For the text-containing cell, return its midpoint in [x, y] coordinate format. 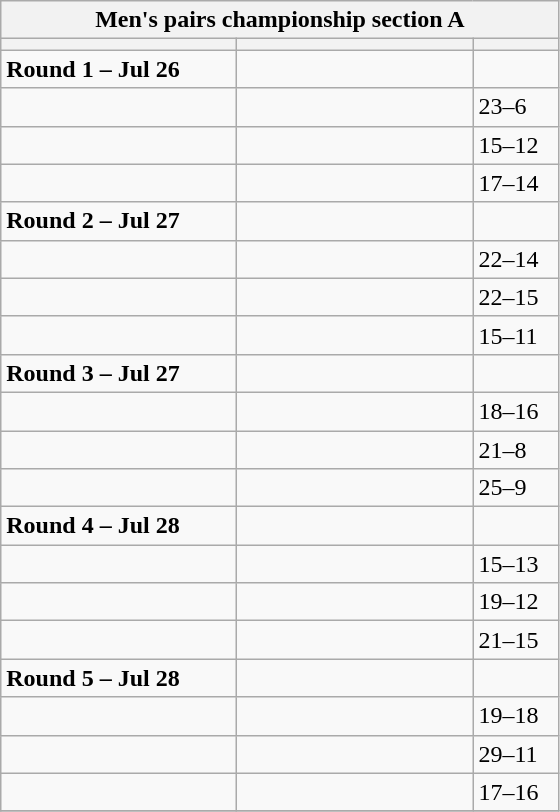
19–18 [516, 716]
21–8 [516, 449]
Round 1 – Jul 26 [119, 69]
17–16 [516, 792]
22–14 [516, 259]
15–12 [516, 145]
Round 5 – Jul 28 [119, 678]
18–16 [516, 411]
Round 2 – Jul 27 [119, 221]
22–15 [516, 297]
23–6 [516, 107]
15–11 [516, 335]
15–13 [516, 564]
17–14 [516, 183]
Round 4 – Jul 28 [119, 526]
Round 3 – Jul 27 [119, 373]
19–12 [516, 602]
29–11 [516, 754]
25–9 [516, 488]
21–15 [516, 640]
Men's pairs championship section A [280, 20]
